Output the (X, Y) coordinate of the center of the cell containing the given text.  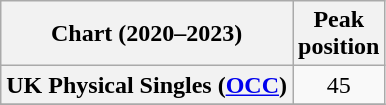
Chart (2020–2023) (147, 34)
45 (338, 85)
Peakposition (338, 34)
UK Physical Singles (OCC) (147, 85)
